Capture the cell that displays the provided text and extract its (X, Y) central coordinate. 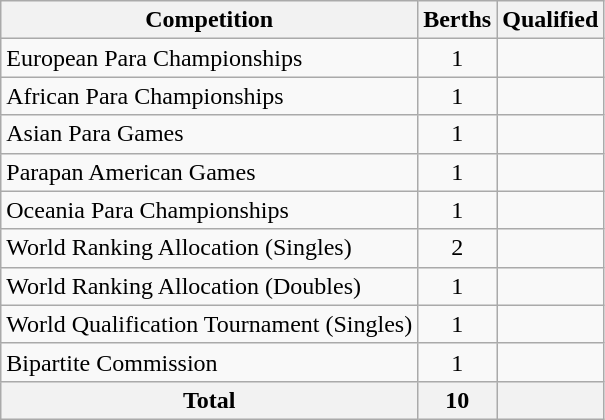
European Para Championships (210, 58)
10 (458, 400)
African Para Championships (210, 96)
World Qualification Tournament (Singles) (210, 324)
Total (210, 400)
Qualified (550, 20)
Bipartite Commission (210, 362)
2 (458, 248)
Berths (458, 20)
Competition (210, 20)
Oceania Para Championships (210, 210)
Asian Para Games (210, 134)
Parapan American Games (210, 172)
World Ranking Allocation (Doubles) (210, 286)
World Ranking Allocation (Singles) (210, 248)
